Search for the cell housing the specified text and yield its [X, Y] center coordinate. 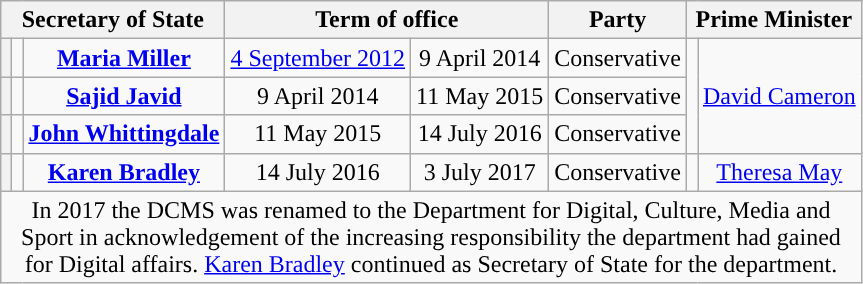
Party [618, 20]
3 July 2017 [480, 172]
Karen Bradley [124, 172]
4 September 2012 [318, 58]
John Whittingdale [124, 134]
Term of office [387, 20]
Sajid Javid [124, 96]
Secretary of State [113, 20]
Maria Miller [124, 58]
David Cameron [780, 96]
Theresa May [780, 172]
Prime Minister [774, 20]
